Find where the given text appears and provide that cell's center as [x, y] coordinate. 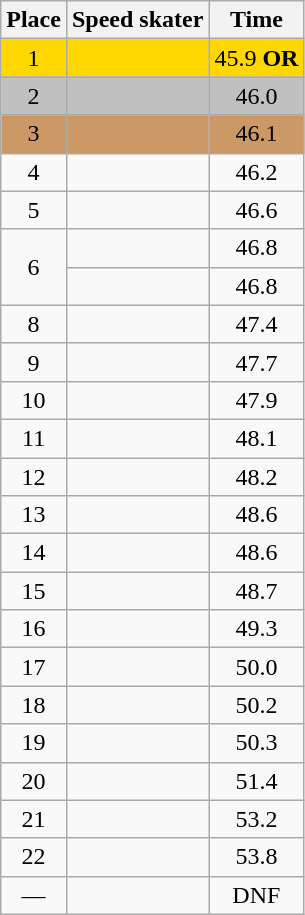
50.0 [256, 667]
10 [34, 400]
— [34, 895]
3 [34, 134]
Place [34, 20]
48.7 [256, 591]
50.2 [256, 705]
13 [34, 515]
47.4 [256, 324]
21 [34, 819]
45.9 OR [256, 58]
19 [34, 743]
20 [34, 781]
Speed skater [137, 20]
49.3 [256, 629]
53.2 [256, 819]
46.6 [256, 210]
6 [34, 267]
18 [34, 705]
14 [34, 553]
16 [34, 629]
46.0 [256, 96]
2 [34, 96]
47.9 [256, 400]
1 [34, 58]
47.7 [256, 362]
46.1 [256, 134]
12 [34, 477]
51.4 [256, 781]
8 [34, 324]
Time [256, 20]
5 [34, 210]
50.3 [256, 743]
46.2 [256, 172]
48.1 [256, 438]
53.8 [256, 857]
15 [34, 591]
22 [34, 857]
48.2 [256, 477]
4 [34, 172]
17 [34, 667]
9 [34, 362]
11 [34, 438]
DNF [256, 895]
